Output the [x, y] coordinate of the center of the cell containing the given text.  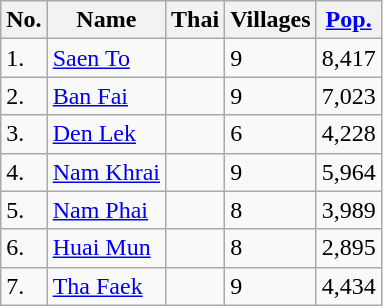
3,989 [348, 210]
5. [24, 210]
Nam Khrai [106, 172]
Saen To [106, 58]
Ban Fai [106, 96]
Thai [196, 20]
Pop. [348, 20]
7. [24, 286]
No. [24, 20]
4,434 [348, 286]
5,964 [348, 172]
1. [24, 58]
6. [24, 248]
6 [271, 134]
Villages [271, 20]
Nam Phai [106, 210]
4,228 [348, 134]
4. [24, 172]
8,417 [348, 58]
2,895 [348, 248]
3. [24, 134]
Name [106, 20]
7,023 [348, 96]
Huai Mun [106, 248]
Den Lek [106, 134]
2. [24, 96]
Tha Faek [106, 286]
